Return [X, Y] of the center of cell containing provided text 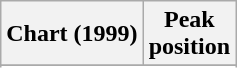
Chart (1999) [72, 34]
Peak position [189, 34]
